Output the [X, Y] coordinate of the center of the cell containing the given text.  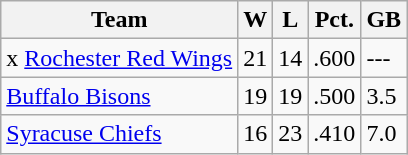
Buffalo Bisons [120, 96]
.600 [334, 58]
GB [384, 20]
x Rochester Red Wings [120, 58]
23 [290, 134]
.410 [334, 134]
7.0 [384, 134]
3.5 [384, 96]
Syracuse Chiefs [120, 134]
Pct. [334, 20]
.500 [334, 96]
21 [256, 58]
--- [384, 58]
L [290, 20]
Team [120, 20]
W [256, 20]
14 [290, 58]
16 [256, 134]
